For the text-containing cell, return its midpoint in (x, y) coordinate format. 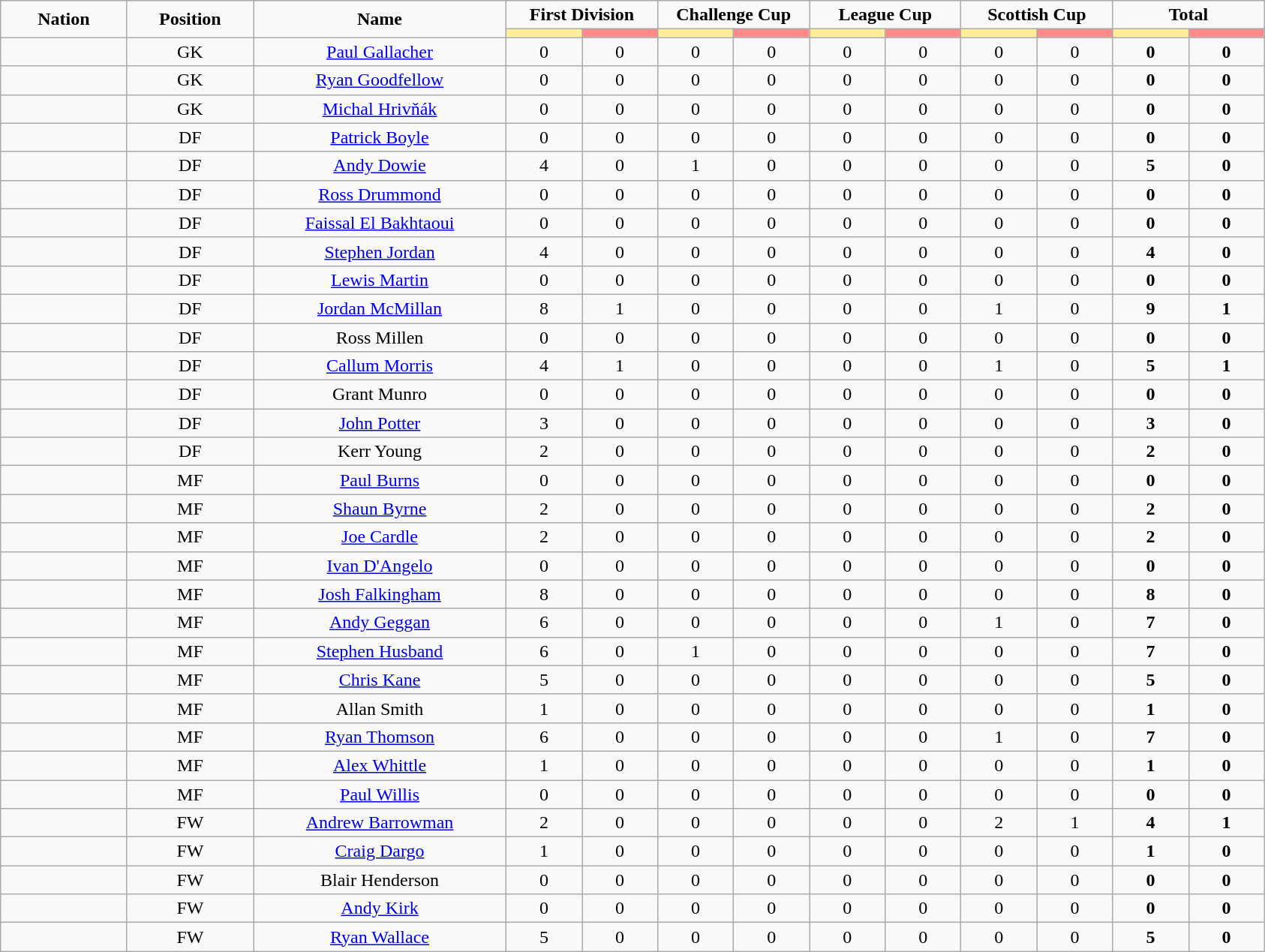
Alex Whittle (380, 765)
Stephen Husband (380, 651)
Joe Cardle (380, 537)
Ivan D'Angelo (380, 566)
9 (1151, 308)
Ryan Thomson (380, 737)
Stephen Jordan (380, 251)
Callum Morris (380, 366)
Craig Dargo (380, 851)
League Cup (885, 15)
Kerr Young (380, 452)
Scottish Cup (1037, 15)
Josh Falkingham (380, 594)
Andy Geggan (380, 623)
Paul Willis (380, 794)
Grant Munro (380, 395)
Ross Millen (380, 337)
Challenge Cup (734, 15)
Paul Gallacher (380, 52)
John Potter (380, 423)
Michal Hrivňák (380, 109)
Shaun Byrne (380, 509)
Andrew Barrowman (380, 823)
Ryan Wallace (380, 937)
Andy Kirk (380, 908)
Total (1188, 15)
Blair Henderson (380, 880)
Nation (64, 20)
First Division (581, 15)
Andy Dowie (380, 166)
Ross Drummond (380, 194)
Patrick Boyle (380, 137)
Chris Kane (380, 680)
Paul Burns (380, 480)
Faissal El Bakhtaoui (380, 223)
Jordan McMillan (380, 308)
Lewis Martin (380, 280)
Position (190, 20)
Allan Smith (380, 708)
Ryan Goodfellow (380, 80)
Name (380, 20)
